Return (X, Y) of the center of cell containing provided text 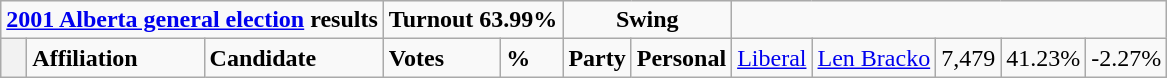
2001 Alberta general election results (192, 20)
41.23% (1044, 58)
7,479 (968, 58)
Candidate (294, 58)
% (532, 58)
Affiliation (116, 58)
Votes (442, 58)
Turnout 63.99% (473, 20)
Personal (681, 58)
Swing (648, 20)
Liberal (772, 58)
Party (597, 58)
-2.27% (1126, 58)
Len Bracko (874, 58)
